Identify which cell holds the provided text, then report its [X, Y] central coordinate. 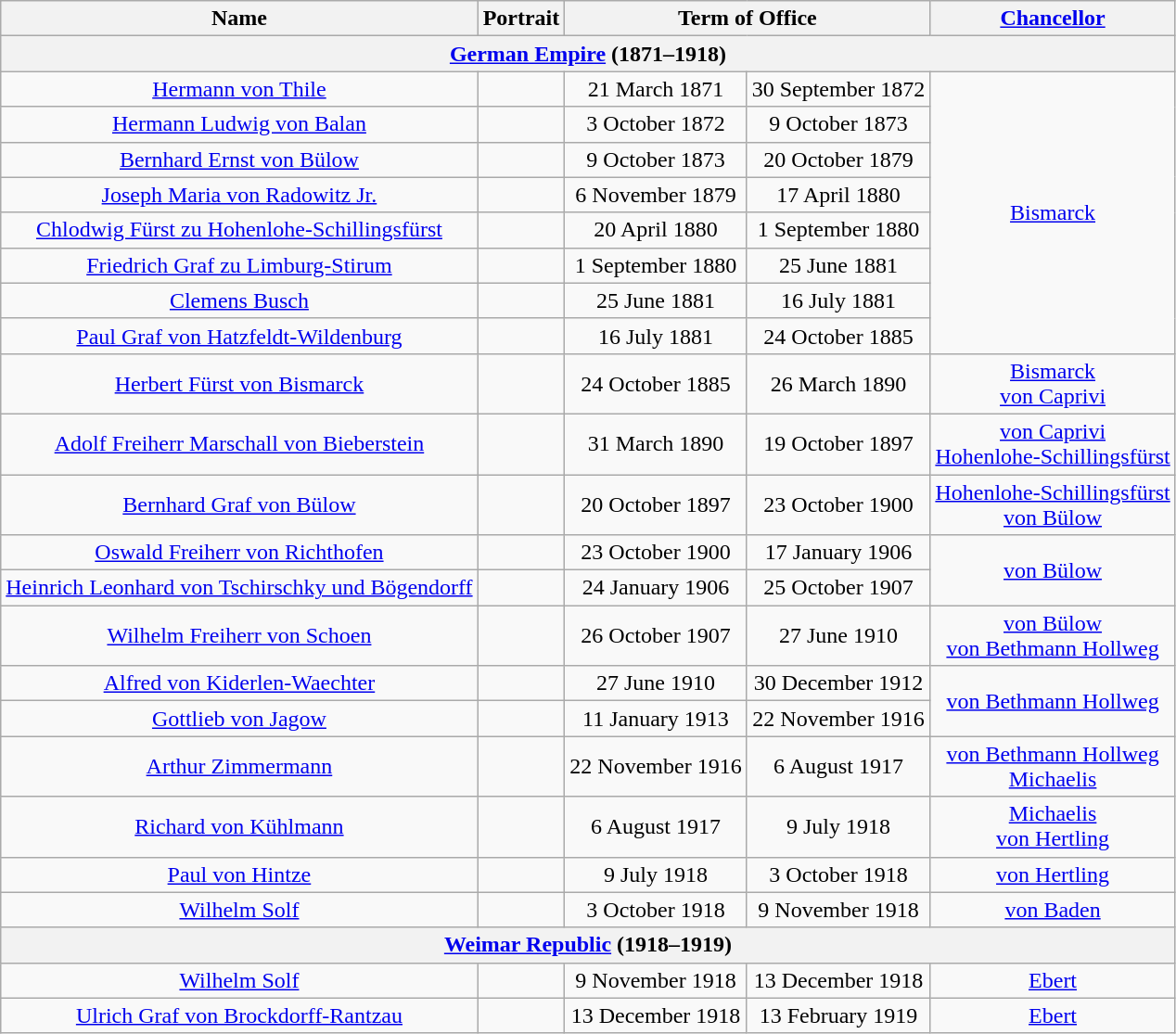
Ulrich Graf von Brockdorff-Rantzau [239, 1015]
German Empire (1871–1918) [588, 54]
Richard von Kühlmann [239, 827]
31 March 1890 [656, 443]
Term of Office [748, 19]
Chancellor [1053, 19]
Arthur Zimmermann [239, 766]
13 February 1919 [838, 1015]
25 October 1907 [838, 588]
Weimar Republic (1918–1919) [588, 945]
26 March 1890 [838, 384]
20 October 1897 [656, 504]
17 January 1906 [838, 553]
Bismarck [1053, 212]
3 October 1872 [656, 124]
19 October 1897 [838, 443]
Wilhelm Freiherr von Schoen [239, 636]
30 September 1872 [838, 89]
Bismarck von Caprivi [1053, 384]
von Bethmann Hollweg Michaelis [1053, 766]
30 December 1912 [838, 683]
Bernhard Ernst von Bülow [239, 160]
Hermann von Thile [239, 89]
von Baden [1053, 910]
21 March 1871 [656, 89]
Friedrich Graf zu Limburg-Stirum [239, 265]
von Hertling [1053, 874]
Michaelis von Hertling [1053, 827]
Adolf Freiherr Marschall von Bieberstein [239, 443]
Oswald Freiherr von Richthofen [239, 553]
24 January 1906 [656, 588]
26 October 1907 [656, 636]
Portrait [521, 19]
17 April 1880 [838, 195]
von Bethmann Hollweg [1053, 701]
Paul Graf von Hatzfeldt-Wildenburg [239, 336]
Paul von Hintze [239, 874]
Bernhard Graf von Bülow [239, 504]
Hermann Ludwig von Balan [239, 124]
von Bülow von Bethmann Hollweg [1053, 636]
6 November 1879 [656, 195]
Name [239, 19]
Alfred von Kiderlen-Waechter [239, 683]
11 January 1913 [656, 719]
20 April 1880 [656, 230]
von Bülow [1053, 570]
Gottlieb von Jagow [239, 719]
Hohenlohe-Schillingsfürst von Bülow [1053, 504]
Joseph Maria von Radowitz Jr. [239, 195]
Clemens Busch [239, 300]
20 October 1879 [838, 160]
von Caprivi Hohenlohe-Schillingsfürst [1053, 443]
Heinrich Leonhard von Tschirschky und Bögendorff [239, 588]
Herbert Fürst von Bismarck [239, 384]
Chlodwig Fürst zu Hohenlohe-Schillingsfürst [239, 230]
